Scan for the cell matching the given text and deliver its (X, Y) coordinate at center. 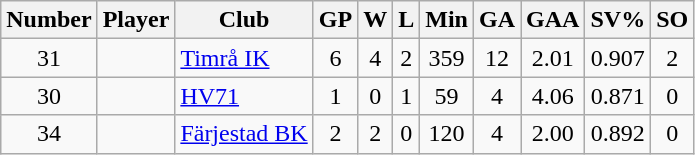
Club (244, 20)
120 (447, 134)
Number (49, 20)
Färjestad BK (244, 134)
SO (672, 20)
34 (49, 134)
Timrå IK (244, 58)
GAA (553, 20)
6 (335, 58)
0.892 (618, 134)
W (376, 20)
Player (136, 20)
4.06 (553, 96)
31 (49, 58)
L (406, 20)
GA (496, 20)
12 (496, 58)
2.00 (553, 134)
30 (49, 96)
0.871 (618, 96)
59 (447, 96)
359 (447, 58)
SV% (618, 20)
2.01 (553, 58)
Min (447, 20)
0.907 (618, 58)
HV71 (244, 96)
GP (335, 20)
